Output the (X, Y) coordinate of the center of the cell containing the given text.  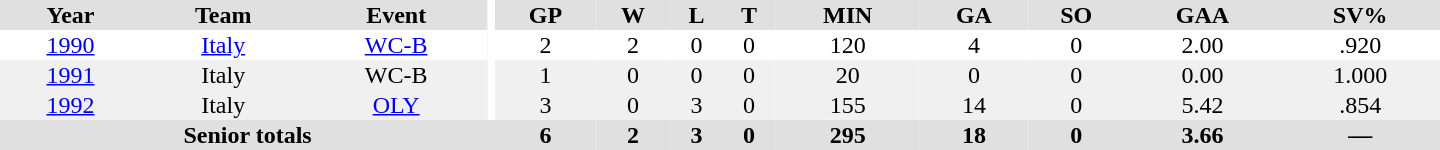
14 (974, 105)
1 (545, 75)
GA (974, 15)
.854 (1360, 105)
0.00 (1203, 75)
Senior totals (248, 135)
GP (545, 15)
1990 (70, 45)
— (1360, 135)
4 (974, 45)
120 (848, 45)
Year (70, 15)
18 (974, 135)
1991 (70, 75)
.920 (1360, 45)
1992 (70, 105)
6 (545, 135)
GAA (1203, 15)
T (750, 15)
5.42 (1203, 105)
SV% (1360, 15)
Event (396, 15)
L (696, 15)
OLY (396, 105)
1.000 (1360, 75)
Team (223, 15)
2.00 (1203, 45)
3.66 (1203, 135)
SO (1076, 15)
20 (848, 75)
295 (848, 135)
MIN (848, 15)
W (634, 15)
155 (848, 105)
